Output the [x, y] coordinate of the center of the cell containing the given text.  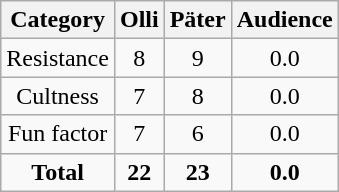
Cultness [58, 96]
Audience [284, 20]
22 [139, 172]
9 [198, 58]
Resistance [58, 58]
6 [198, 134]
23 [198, 172]
Fun factor [58, 134]
Category [58, 20]
Olli [139, 20]
Total [58, 172]
Päter [198, 20]
